Return [x, y] of the center of cell containing provided text 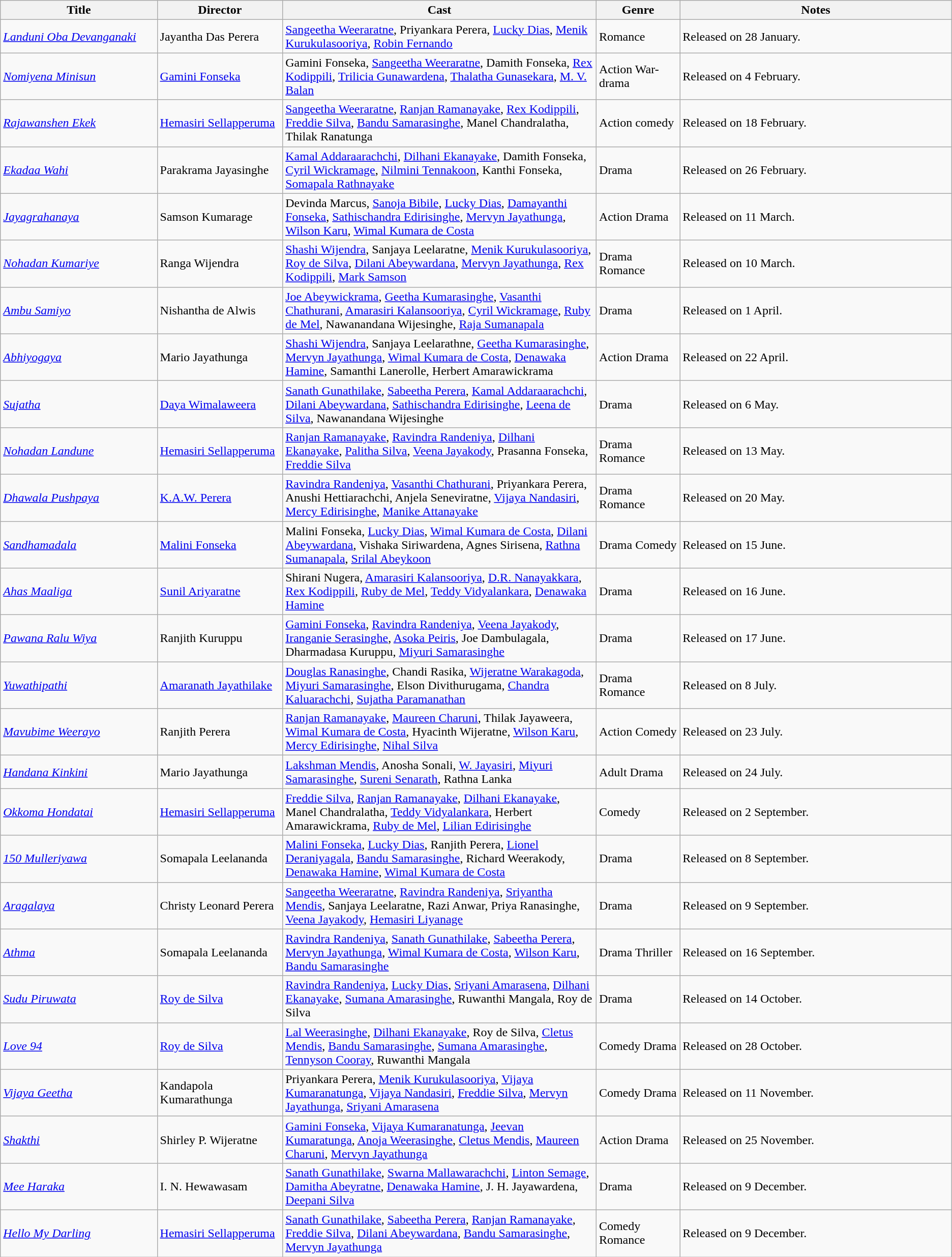
Sangeetha Weeraratne, Ravindra Randeniya, Sriyantha Mendis, Sanjaya Leelaratne, Razi Anwar, Priya Ranasinghe, Veena Jayakody, Hemasiri Liyanage [439, 905]
Nishantha de Alwis [220, 310]
Sunil Ariyaratne [220, 592]
Pawana Ralu Wiya [79, 638]
Shashi Wijendra, Sanjaya Leelaratne, Menik Kurukulasooriya, Roy de Silva, Dilani Abeywardana, Mervyn Jayathunga, Rex Kodippili, Mark Samson [439, 264]
Landuni Oba Devanganaki [79, 37]
Released on 8 September. [816, 859]
Released on 13 May. [816, 451]
Gamini Fonseka, Sangeetha Weeraratne, Damith Fonseka, Rex Kodippili, Trilicia Gunawardena, Thalatha Gunasekara, M. V. Balan [439, 76]
I. N. Hewawasam [220, 1186]
Hello My Darling [79, 1233]
Ambu Samiyo [79, 310]
Kamal Addaraarachchi, Dilhani Ekanayake, Damith Fonseka, Cyril Wickramage, Nilmini Tennakoon, Kanthi Fonseka, Somapala Rathnayake [439, 170]
Ranga Wijendra [220, 264]
Gamini Fonseka [220, 76]
Sangeetha Weeraratne, Ranjan Ramanayake, Rex Kodippili, Freddie Silva, Bandu Samarasinghe, Manel Chandralatha, Thilak Ranatunga [439, 123]
Yuwathipathi [79, 685]
Parakrama Jayasinghe [220, 170]
Malini Fonseka [220, 544]
Released on 15 June. [816, 544]
Kandapola Kumarathunga [220, 1093]
Released on 10 March. [816, 264]
Released on 17 June. [816, 638]
Lakshman Mendis, Anosha Sonali, W. Jayasiri, Miyuri Samarasinghe, Sureni Senarath, Rathna Lanka [439, 772]
Daya Wimalaweera [220, 404]
Aragalaya [79, 905]
Handana Kinkini [79, 772]
Rajawanshen Ekek [79, 123]
Jayagrahanaya [79, 217]
Priyankara Perera, Menik Kurukulasooriya, Vijaya Kumaranatunga, Vijaya Nandasiri, Freddie Silva, Mervyn Jayathunga, Sriyani Amarasena [439, 1093]
Sanath Gunathilake, Swarna Mallawarachchi, Linton Semage, Damitha Abeyratne, Denawaka Hamine, J. H. Jayawardena, Deepani Silva [439, 1186]
Ranjan Ramanayake, Maureen Charuni, Thilak Jayaweera, Wimal Kumara de Costa, Hyacinth Wijeratne, Wilson Karu, Mercy Edirisinghe, Nihal Silva [439, 732]
Sujatha [79, 404]
Title [79, 10]
Released on 22 April. [816, 357]
Released on 20 May. [816, 498]
Released on 16 September. [816, 952]
Sanath Gunathilake, Sabeetha Perera, Ranjan Ramanayake, Freddie Silva, Dilani Abeywardana, Bandu Samarasinghe, Mervyn Jayathunga [439, 1233]
Released on 25 November. [816, 1139]
Drama Thriller [638, 952]
Comedy Romance [638, 1233]
Released on 24 July. [816, 772]
Released on 8 July. [816, 685]
Drama Comedy [638, 544]
Mee Haraka [79, 1186]
Jayantha Das Perera [220, 37]
Shakthi [79, 1139]
Malini Fonseka, Lucky Dias, Wimal Kumara de Costa, Dilani Abeywardana, Vishaka Siriwardena, Agnes Sirisena, Rathna Sumanapala, Srilal Abeykoon [439, 544]
Shirani Nugera, Amarasiri Kalansooriya, D.R. Nanayakkara, Rex Kodippili, Ruby de Mel, Teddy Vidyalankara, Denawaka Hamine [439, 592]
Nohadan Kumariye [79, 264]
Mavubime Weerayo [79, 732]
Freddie Silva, Ranjan Ramanayake, Dilhani Ekanayake, Manel Chandralatha, Teddy Vidyalankara, Herbert Amarawickrama, Ruby de Mel, Lilian Edirisinghe [439, 812]
Action War-drama [638, 76]
Christy Leonard Perera [220, 905]
Notes [816, 10]
Cast [439, 10]
Okkoma Hondatai [79, 812]
Ravindra Randeniya, Sanath Gunathilake, Sabeetha Perera, Mervyn Jayathunga, Wimal Kumara de Costa, Wilson Karu, Bandu Samarasinghe [439, 952]
Ranjan Ramanayake, Ravindra Randeniya, Dilhani Ekanayake, Palitha Silva, Veena Jayakody, Prasanna Fonseka, Freddie Silva [439, 451]
Samson Kumarage [220, 217]
Comedy [638, 812]
Love 94 [79, 1046]
Athma [79, 952]
Romance [638, 37]
Adult Drama [638, 772]
Action Comedy [638, 732]
Nomiyena Minisun [79, 76]
Released on 18 February. [816, 123]
Sangeetha Weeraratne, Priyankara Perera, Lucky Dias, Menik Kurukulasooriya, Robin Fernando [439, 37]
Ahas Maaliga [79, 592]
Genre [638, 10]
Released on 16 June. [816, 592]
Released on 4 February. [816, 76]
Gamini Fonseka, Vijaya Kumaranatunga, Jeevan Kumaratunga, Anoja Weerasinghe, Cletus Mendis, Maureen Charuni, Mervyn Jayathunga [439, 1139]
Sandhamadala [79, 544]
Dhawala Pushpaya [79, 498]
Action comedy [638, 123]
Shirley P. Wijeratne [220, 1139]
Director [220, 10]
Ravindra Randeniya, Lucky Dias, Sriyani Amarasena, Dilhani Ekanayake, Sumana Amarasinghe, Ruwanthi Mangala, Roy de Silva [439, 999]
Released on 2 September. [816, 812]
Released on 11 March. [816, 217]
Released on 6 May. [816, 404]
Released on 11 November. [816, 1093]
Gamini Fonseka, Ravindra Randeniya, Veena Jayakody, Iranganie Serasinghe, Asoka Peiris, Joe Dambulagala, Dharmadasa Kuruppu, Miyuri Samarasinghe [439, 638]
Sudu Piruwata [79, 999]
Devinda Marcus, Sanoja Bibile, Lucky Dias, Damayanthi Fonseka, Sathischandra Edirisinghe, Mervyn Jayathunga, Wilson Karu, Wimal Kumara de Costa [439, 217]
K.A.W. Perera [220, 498]
Ranjith Perera [220, 732]
Ranjith Kuruppu [220, 638]
Released on 28 October. [816, 1046]
Sanath Gunathilake, Sabeetha Perera, Kamal Addaraarachchi, Dilani Abeywardana, Sathischandra Edirisinghe, Leena de Silva, Nawanandana Wijesinghe [439, 404]
Vijaya Geetha [79, 1093]
Ekadaa Wahi [79, 170]
Released on 23 July. [816, 732]
Lal Weerasinghe, Dilhani Ekanayake, Roy de Silva, Cletus Mendis, Bandu Samarasinghe, Sumana Amarasinghe, Tennyson Cooray, Ruwanthi Mangala [439, 1046]
Nohadan Landune [79, 451]
Released on 1 April. [816, 310]
Malini Fonseka, Lucky Dias, Ranjith Perera, Lionel Deraniyagala, Bandu Samarasinghe, Richard Weerakody, Denawaka Hamine, Wimal Kumara de Costa [439, 859]
Released on 9 September. [816, 905]
Abhiyogaya [79, 357]
Douglas Ranasinghe, Chandi Rasika, Wijeratne Warakagoda, Miyuri Samarasinghe, Elson Divithurugama, Chandra Kaluarachchi, Sujatha Paramanathan [439, 685]
150 Mulleriyawa [79, 859]
Amaranath Jayathilake [220, 685]
Released on 14 October. [816, 999]
Released on 28 January. [816, 37]
Released on 26 February. [816, 170]
